Search for the cell housing the specified text and yield its (x, y) center coordinate. 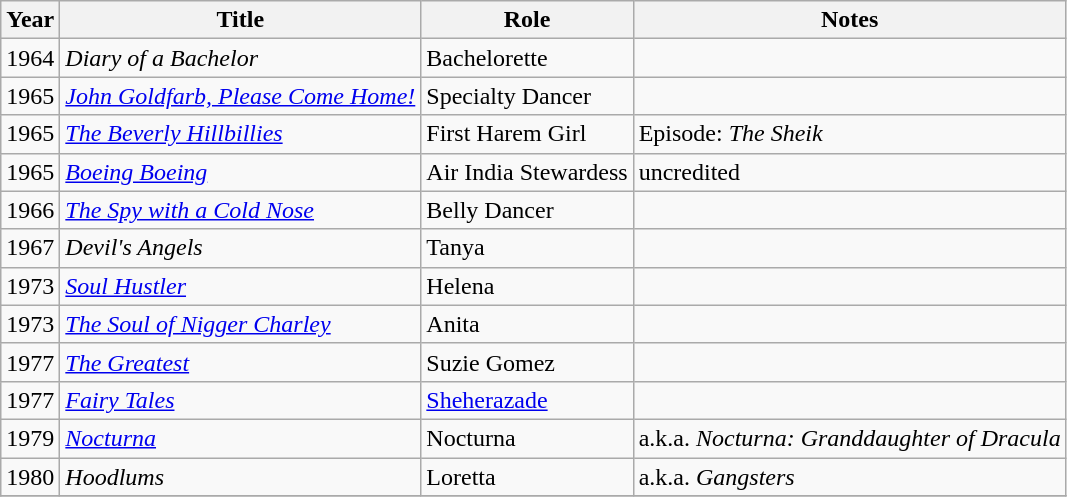
Tanya (527, 248)
Belly Dancer (527, 210)
Title (240, 20)
Sheherazade (527, 400)
Loretta (527, 477)
a.k.a. Nocturna: Granddaughter of Dracula (850, 438)
Bachelorette (527, 58)
a.k.a. Gangsters (850, 477)
Role (527, 20)
Suzie Gomez (527, 362)
Soul Hustler (240, 286)
Diary of a Bachelor (240, 58)
The Soul of Nigger Charley (240, 324)
Specialty Dancer (527, 96)
The Greatest (240, 362)
Hoodlums (240, 477)
Helena (527, 286)
Boeing Boeing (240, 172)
First Harem Girl (527, 134)
The Spy with a Cold Nose (240, 210)
1979 (30, 438)
1967 (30, 248)
Air India Stewardess (527, 172)
Year (30, 20)
Episode: The Sheik (850, 134)
1980 (30, 477)
uncredited (850, 172)
The Beverly Hillbillies (240, 134)
1966 (30, 210)
Devil's Angels (240, 248)
John Goldfarb, Please Come Home! (240, 96)
Fairy Tales (240, 400)
1964 (30, 58)
Notes (850, 20)
Anita (527, 324)
